Provide the (x, y) coordinate of the cell's center where the given text is located.  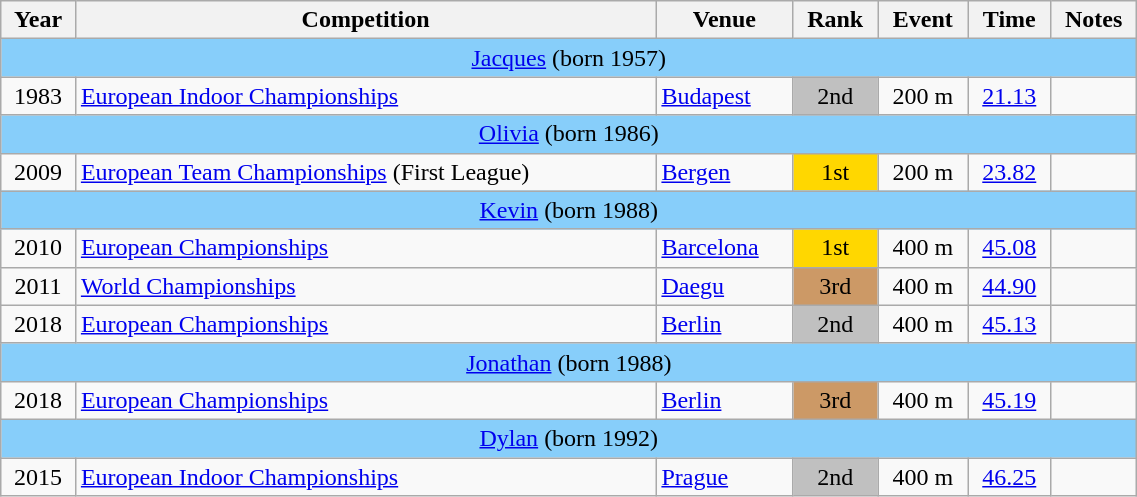
23.82 (1009, 172)
World Championships (366, 286)
Kevin (born 1988) (569, 210)
Rank (836, 20)
2009 (38, 172)
Competition (366, 20)
44.90 (1009, 286)
45.13 (1009, 324)
Jacques (born 1957) (569, 58)
Event (924, 20)
Time (1009, 20)
Daegu (724, 286)
2011 (38, 286)
European Team Championships (First League) (366, 172)
45.19 (1009, 400)
1983 (38, 96)
Olivia (born 1986) (569, 134)
Year (38, 20)
46.25 (1009, 477)
21.13 (1009, 96)
Prague (724, 477)
45.08 (1009, 248)
Bergen (724, 172)
2015 (38, 477)
Venue (724, 20)
Jonathan (born 1988) (569, 362)
2010 (38, 248)
Budapest (724, 96)
Dylan (born 1992) (569, 438)
Barcelona (724, 248)
Notes (1093, 20)
